Determine the [x, y] coordinate at the center of the cell enclosing the given text.  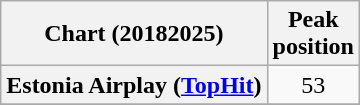
Estonia Airplay (TopHit) [134, 85]
53 [313, 85]
Peakposition [313, 34]
Chart (20182025) [134, 34]
